For the text-containing cell, return its midpoint in [x, y] coordinate format. 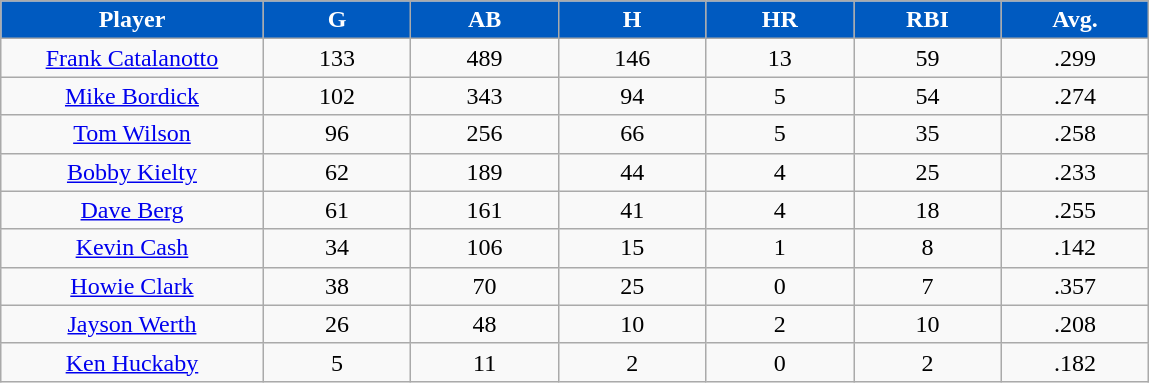
102 [337, 96]
Jayson Werth [132, 324]
Avg. [1075, 20]
38 [337, 286]
Dave Berg [132, 210]
66 [632, 134]
G [337, 20]
61 [337, 210]
15 [632, 248]
.299 [1075, 58]
HR [780, 20]
Howie Clark [132, 286]
41 [632, 210]
54 [928, 96]
.233 [1075, 172]
.258 [1075, 134]
44 [632, 172]
.274 [1075, 96]
1 [780, 248]
35 [928, 134]
13 [780, 58]
146 [632, 58]
106 [485, 248]
70 [485, 286]
.182 [1075, 362]
48 [485, 324]
7 [928, 286]
Mike Bordick [132, 96]
18 [928, 210]
Player [132, 20]
RBI [928, 20]
AB [485, 20]
489 [485, 58]
11 [485, 362]
8 [928, 248]
.208 [1075, 324]
Bobby Kielty [132, 172]
Kevin Cash [132, 248]
Tom Wilson [132, 134]
.357 [1075, 286]
96 [337, 134]
343 [485, 96]
189 [485, 172]
256 [485, 134]
Ken Huckaby [132, 362]
94 [632, 96]
62 [337, 172]
.255 [1075, 210]
34 [337, 248]
161 [485, 210]
133 [337, 58]
.142 [1075, 248]
Frank Catalanotto [132, 58]
H [632, 20]
59 [928, 58]
26 [337, 324]
